Output the (X, Y) coordinate of the center of the cell containing the given text.  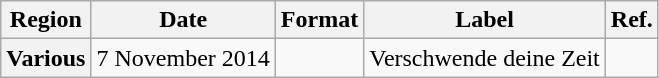
Ref. (632, 20)
7 November 2014 (183, 58)
Format (319, 20)
Region (46, 20)
Label (485, 20)
Verschwende deine Zeit (485, 58)
Date (183, 20)
Various (46, 58)
